Determine the [X, Y] coordinate at the center of the cell enclosing the given text.  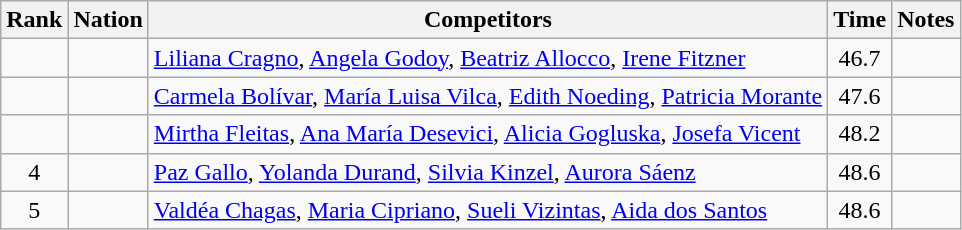
47.6 [860, 96]
Nation [108, 20]
Notes [926, 20]
46.7 [860, 58]
Time [860, 20]
Liliana Cragno, Angela Godoy, Beatriz Allocco, Irene Fitzner [488, 58]
Valdéa Chagas, Maria Cipriano, Sueli Vizintas, Aida dos Santos [488, 210]
4 [34, 172]
Paz Gallo, Yolanda Durand, Silvia Kinzel, Aurora Sáenz [488, 172]
Competitors [488, 20]
Rank [34, 20]
5 [34, 210]
Mirtha Fleitas, Ana María Desevici, Alicia Gogluska, Josefa Vicent [488, 134]
48.2 [860, 134]
Carmela Bolívar, María Luisa Vilca, Edith Noeding, Patricia Morante [488, 96]
